Identify which cell holds the provided text, then report its (x, y) central coordinate. 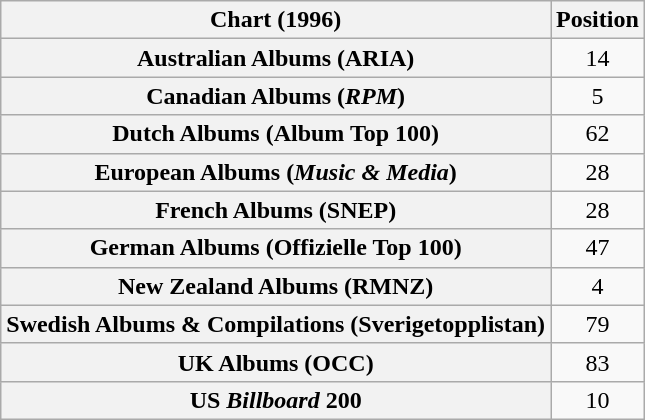
German Albums (Offizielle Top 100) (276, 248)
Dutch Albums (Album Top 100) (276, 134)
European Albums (Music & Media) (276, 172)
83 (598, 362)
French Albums (SNEP) (276, 210)
5 (598, 96)
10 (598, 400)
UK Albums (OCC) (276, 362)
Australian Albums (ARIA) (276, 58)
US Billboard 200 (276, 400)
New Zealand Albums (RMNZ) (276, 286)
Swedish Albums & Compilations (Sverigetopplistan) (276, 324)
Chart (1996) (276, 20)
Position (598, 20)
14 (598, 58)
47 (598, 248)
79 (598, 324)
62 (598, 134)
Canadian Albums (RPM) (276, 96)
4 (598, 286)
